Capture the cell that displays the provided text and extract its (X, Y) central coordinate. 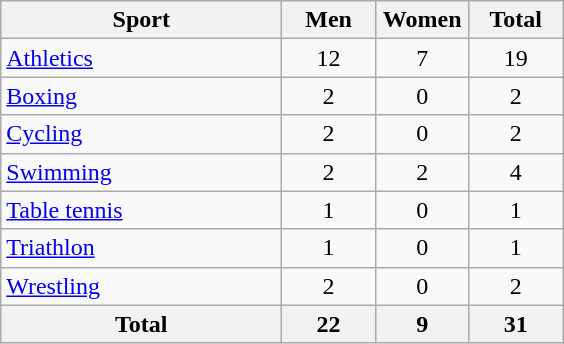
4 (516, 172)
12 (329, 58)
Table tennis (142, 210)
Triathlon (142, 248)
31 (516, 324)
Swimming (142, 172)
Sport (142, 20)
Cycling (142, 134)
9 (422, 324)
Wrestling (142, 286)
22 (329, 324)
Men (329, 20)
19 (516, 58)
7 (422, 58)
Women (422, 20)
Boxing (142, 96)
Athletics (142, 58)
